Find where the given text appears and provide that cell's center as (X, Y) coordinate. 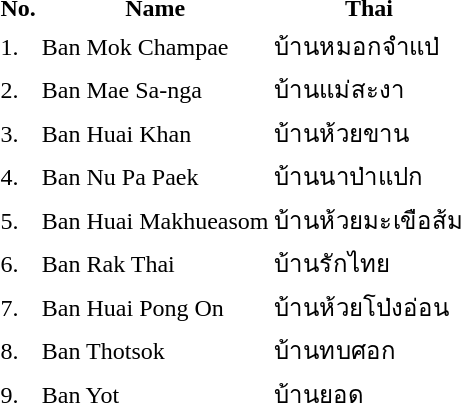
Ban Huai Pong On (155, 307)
Ban Nu Pa Paek (155, 176)
Ban Thotsok (155, 350)
Ban Rak Thai (155, 264)
Ban Huai Khan (155, 133)
Ban Huai Makhueasom (155, 220)
Ban Mok Champae (155, 46)
Ban Mae Sa-nga (155, 90)
